Search for the cell housing the specified text and yield its (X, Y) center coordinate. 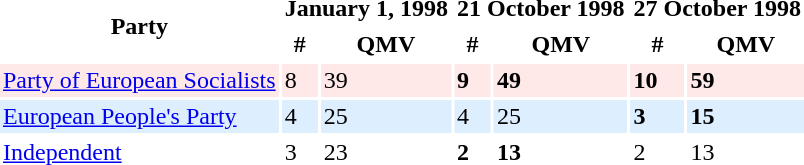
10 (658, 80)
8 (300, 80)
European People's Party (140, 116)
49 (560, 80)
9 (472, 80)
3 (658, 116)
Party of European Socialists (140, 80)
39 (386, 80)
